Determine the [x, y] coordinate at the center of the cell enclosing the given text.  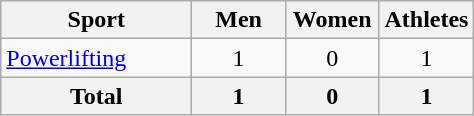
Women [332, 20]
Sport [96, 20]
Athletes [426, 20]
Total [96, 96]
Men [239, 20]
Powerlifting [96, 58]
